Determine the (X, Y) coordinate at the center of the cell enclosing the given text.  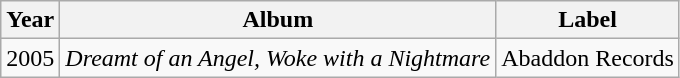
Album (278, 20)
Label (588, 20)
Abaddon Records (588, 58)
Year (30, 20)
2005 (30, 58)
Dreamt of an Angel, Woke with a Nightmare (278, 58)
